Scan for the cell matching the given text and deliver its (x, y) coordinate at center. 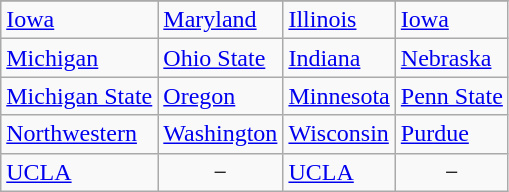
Washington (220, 134)
Penn State (452, 96)
Minnesota (339, 96)
Nebraska (452, 58)
Oregon (220, 96)
Ohio State (220, 58)
Maryland (220, 20)
Michigan (80, 58)
Michigan State (80, 96)
Wisconsin (339, 134)
Purdue (452, 134)
Illinois (339, 20)
Indiana (339, 58)
Northwestern (80, 134)
